Return (X, Y) of the center of cell containing provided text 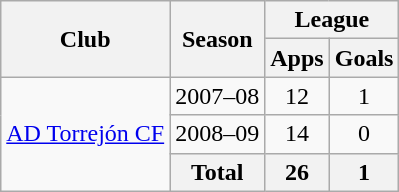
Club (86, 39)
Season (218, 39)
12 (297, 96)
AD Torrejón CF (86, 134)
League (332, 20)
26 (297, 172)
Goals (364, 58)
Apps (297, 58)
14 (297, 134)
2008–09 (218, 134)
0 (364, 134)
Total (218, 172)
2007–08 (218, 96)
